Determine the (X, Y) coordinate at the center of the cell enclosing the given text.  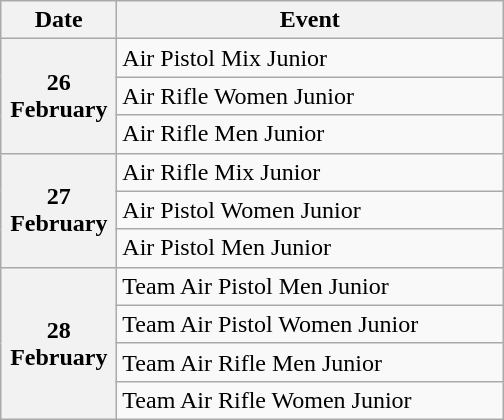
Team Air Rifle Men Junior (310, 362)
28 February (59, 343)
Air Rifle Women Junior (310, 96)
Team Air Pistol Men Junior (310, 286)
26 February (59, 96)
Team Air Pistol Women Junior (310, 324)
Event (310, 20)
Team Air Rifle Women Junior (310, 400)
Air Rifle Men Junior (310, 134)
Air Pistol Women Junior (310, 210)
Air Pistol Mix Junior (310, 58)
Air Pistol Men Junior (310, 248)
Air Rifle Mix Junior (310, 172)
Date (59, 20)
27 February (59, 210)
